Provide the [x, y] coordinate of the cell's center where the given text is located.  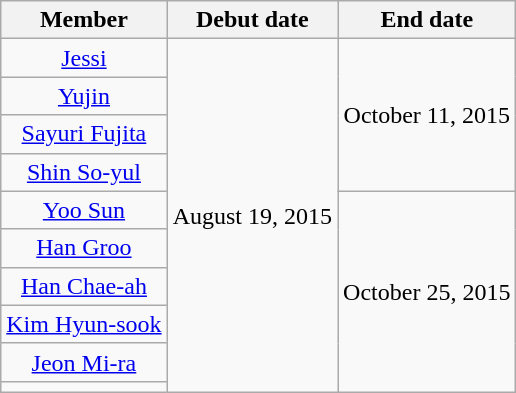
October 25, 2015 [427, 292]
Member [84, 20]
Jessi [84, 58]
Debut date [252, 20]
Kim Hyun-sook [84, 324]
Han Chae-ah [84, 286]
Jeon Mi-ra [84, 362]
Shin So-yul [84, 172]
October 11, 2015 [427, 115]
End date [427, 20]
August 19, 2015 [252, 216]
Yujin [84, 96]
Sayuri Fujita [84, 134]
Han Groo [84, 248]
Yoo Sun [84, 210]
